Pinpoint the cell where the given text exists, returning its (x, y) midpoint coordinate. 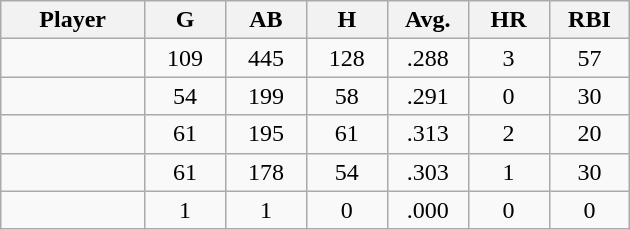
3 (508, 58)
H (346, 20)
58 (346, 96)
2 (508, 134)
G (186, 20)
20 (590, 134)
Player (73, 20)
RBI (590, 20)
.000 (428, 210)
.288 (428, 58)
HR (508, 20)
195 (266, 134)
199 (266, 96)
Avg. (428, 20)
57 (590, 58)
128 (346, 58)
445 (266, 58)
.291 (428, 96)
.303 (428, 172)
178 (266, 172)
109 (186, 58)
AB (266, 20)
.313 (428, 134)
